Output the [X, Y] coordinate of the center of the cell containing the given text.  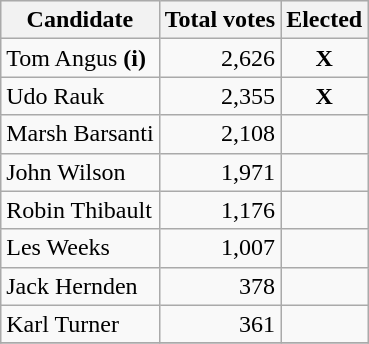
Total votes [220, 20]
Robin Thibault [80, 210]
Elected [324, 20]
Jack Hernden [80, 286]
Udo Rauk [80, 96]
2,355 [220, 96]
2,108 [220, 134]
1,176 [220, 210]
1,007 [220, 248]
Candidate [80, 20]
Les Weeks [80, 248]
Marsh Barsanti [80, 134]
John Wilson [80, 172]
2,626 [220, 58]
Tom Angus (i) [80, 58]
378 [220, 286]
361 [220, 324]
Karl Turner [80, 324]
1,971 [220, 172]
